Determine the [x, y] coordinate at the center of the cell enclosing the given text.  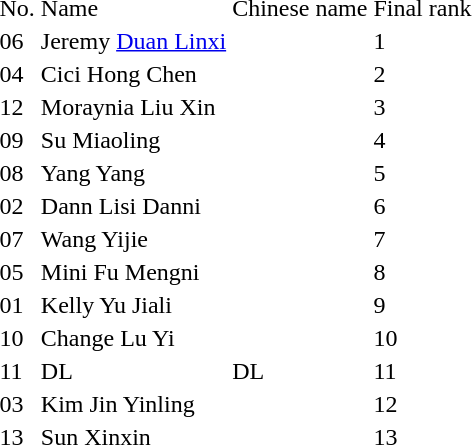
Jeremy Duan Linxi [133, 41]
Change Lu Yi [133, 338]
Kelly Yu Jiali [133, 305]
Cici Hong Chen [133, 74]
Su Miaoling [133, 140]
Moraynia Liu Xin [133, 107]
Wang Yijie [133, 239]
Kim Jin Yinling [133, 404]
Mini Fu Mengni [133, 272]
Dann Lisi Danni [133, 206]
Yang Yang [133, 173]
